Provide the [x, y] coordinate of the cell's center where the given text is located.  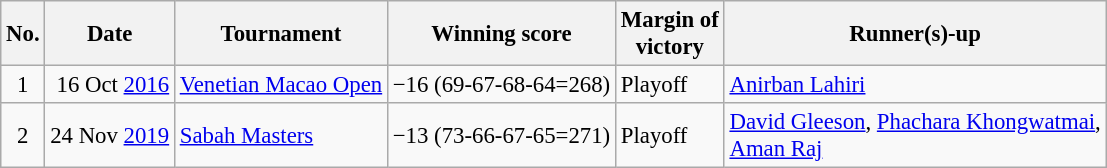
2 [23, 136]
Margin ofvictory [670, 34]
Sabah Masters [280, 136]
Winning score [501, 34]
Anirban Lahiri [915, 85]
Date [110, 34]
−13 (73-66-67-65=271) [501, 136]
David Gleeson, Phachara Khongwatmai, Aman Raj [915, 136]
No. [23, 34]
−16 (69-67-68-64=268) [501, 85]
Tournament [280, 34]
16 Oct 2016 [110, 85]
Runner(s)-up [915, 34]
1 [23, 85]
24 Nov 2019 [110, 136]
Venetian Macao Open [280, 85]
